Detect which cell encompasses the target text, then output its [x, y] center coordinate. 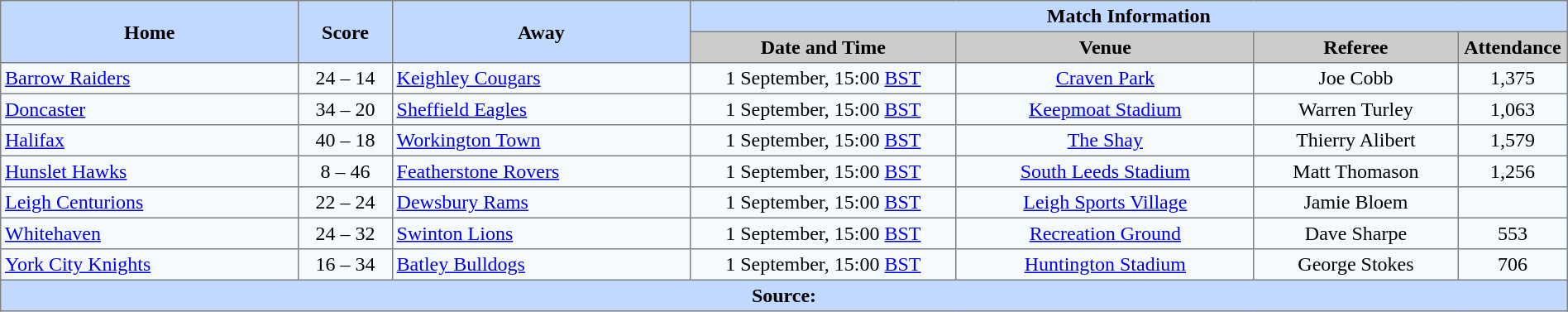
Doncaster [150, 109]
1,375 [1513, 79]
Away [541, 31]
George Stokes [1355, 265]
Source: [784, 295]
Hunslet Hawks [150, 171]
Thierry Alibert [1355, 141]
16 – 34 [346, 265]
Home [150, 31]
The Shay [1105, 141]
Attendance [1513, 47]
Venue [1105, 47]
Barrow Raiders [150, 79]
Keighley Cougars [541, 79]
8 – 46 [346, 171]
Featherstone Rovers [541, 171]
Jamie Bloem [1355, 203]
York City Knights [150, 265]
Workington Town [541, 141]
Leigh Centurions [150, 203]
Craven Park [1105, 79]
Joe Cobb [1355, 79]
22 – 24 [346, 203]
34 – 20 [346, 109]
1,579 [1513, 141]
Dewsbury Rams [541, 203]
553 [1513, 233]
24 – 32 [346, 233]
Matt Thomason [1355, 171]
Keepmoat Stadium [1105, 109]
Leigh Sports Village [1105, 203]
Dave Sharpe [1355, 233]
Warren Turley [1355, 109]
Date and Time [823, 47]
Swinton Lions [541, 233]
South Leeds Stadium [1105, 171]
Halifax [150, 141]
Referee [1355, 47]
Batley Bulldogs [541, 265]
24 – 14 [346, 79]
Score [346, 31]
Sheffield Eagles [541, 109]
1,256 [1513, 171]
40 – 18 [346, 141]
Match Information [1128, 17]
Whitehaven [150, 233]
Recreation Ground [1105, 233]
706 [1513, 265]
Huntington Stadium [1105, 265]
1,063 [1513, 109]
